Extract the (x, y) coordinate from the center of the cell holding the provided text.  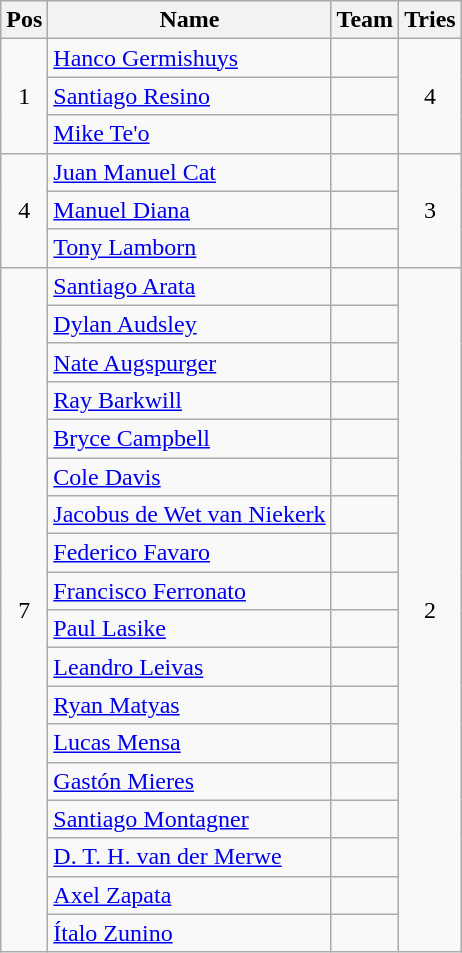
Ray Barkwill (190, 400)
Name (190, 20)
Pos (24, 20)
D. T. H. van der Merwe (190, 857)
Santiago Montagner (190, 819)
1 (24, 96)
Santiago Resino (190, 96)
Bryce Campbell (190, 438)
Paul Lasike (190, 629)
Leandro Leivas (190, 667)
7 (24, 610)
Tony Lamborn (190, 248)
Santiago Arata (190, 286)
Team (365, 20)
Manuel Diana (190, 210)
Dylan Audsley (190, 324)
Jacobus de Wet van Niekerk (190, 515)
Francisco Ferronato (190, 591)
Tries (430, 20)
2 (430, 610)
Cole Davis (190, 477)
Mike Te'o (190, 134)
Juan Manuel Cat (190, 172)
Gastón Mieres (190, 781)
Nate Augspurger (190, 362)
Hanco Germishuys (190, 58)
Lucas Mensa (190, 743)
Federico Favaro (190, 553)
Ítalo Zunino (190, 933)
Ryan Matyas (190, 705)
3 (430, 210)
Axel Zapata (190, 895)
